Return [X, Y] of the center of cell containing provided text 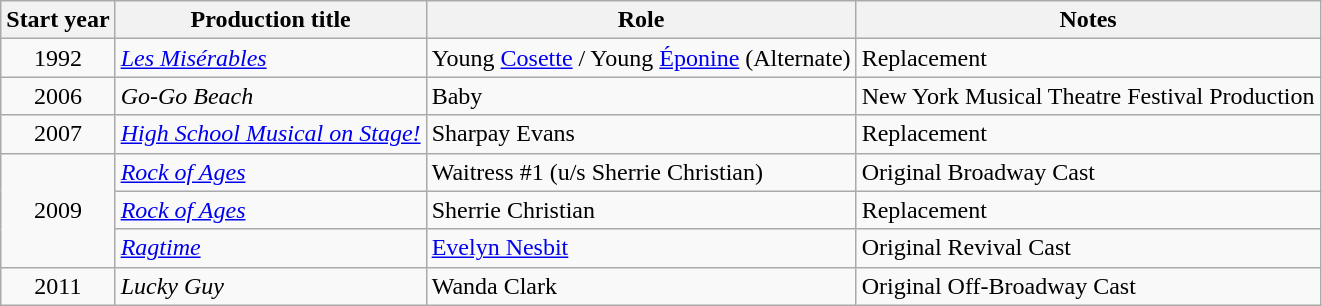
2007 [58, 134]
2006 [58, 96]
1992 [58, 58]
Ragtime [270, 248]
Start year [58, 20]
Lucky Guy [270, 286]
High School Musical on Stage! [270, 134]
Baby [641, 96]
Young Cosette / Young Éponine (Alternate) [641, 58]
Les Misérables [270, 58]
Evelyn Nesbit [641, 248]
Go-Go Beach [270, 96]
Production title [270, 20]
Sherrie Christian [641, 210]
New York Musical Theatre Festival Production [1088, 96]
2009 [58, 210]
Sharpay Evans [641, 134]
Waitress #1 (u/s Sherrie Christian) [641, 172]
Wanda Clark [641, 286]
Notes [1088, 20]
Original Broadway Cast [1088, 172]
2011 [58, 286]
Original Off-Broadway Cast [1088, 286]
Role [641, 20]
Original Revival Cast [1088, 248]
